Search for the cell housing the specified text and yield its (x, y) center coordinate. 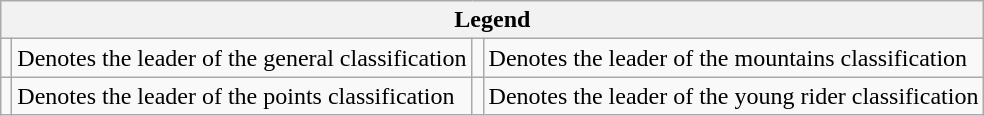
Denotes the leader of the mountains classification (734, 58)
Denotes the leader of the points classification (242, 96)
Denotes the leader of the young rider classification (734, 96)
Denotes the leader of the general classification (242, 58)
Legend (492, 20)
